Locate the cell with the specified text and output its [X, Y] center coordinate. 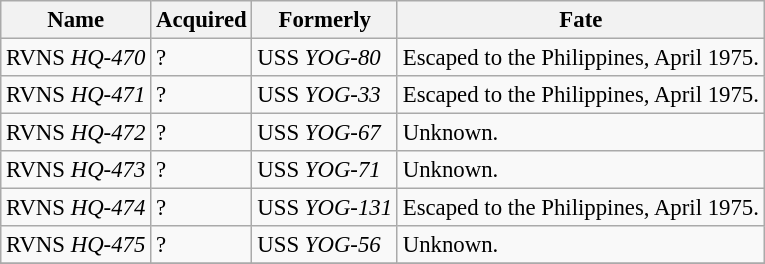
RVNS HQ-475 [76, 245]
USS YOG-131 [324, 208]
USS YOG-80 [324, 58]
USS YOG-56 [324, 245]
USS YOG-33 [324, 95]
RVNS HQ-473 [76, 170]
Fate [580, 20]
RVNS HQ-470 [76, 58]
Acquired [202, 20]
RVNS HQ-471 [76, 95]
Formerly [324, 20]
RVNS HQ-472 [76, 133]
USS YOG-71 [324, 170]
RVNS HQ-474 [76, 208]
USS YOG-67 [324, 133]
Name [76, 20]
